Return the (x, y) coordinate for the center point of the cell that contains the specified text.  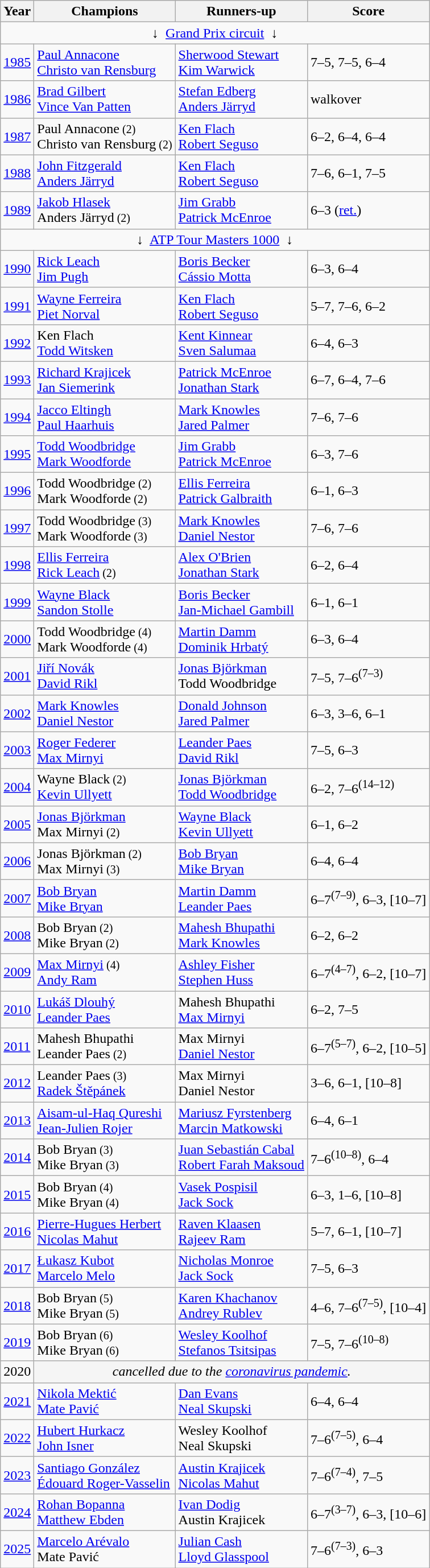
6–7(5–7), 6–2, [10–5] (368, 1047)
Paul Annacone (2) Christo van Rensburg (2) (105, 137)
7–5, 7–6(7–3) (368, 676)
2007 (17, 898)
7–6, 6–1, 7–5 (368, 173)
7–6(7–3), 6–3 (368, 1549)
2023 (17, 1475)
6–7, 6–4, 7–6 (368, 380)
6–2, 6–2 (368, 935)
Dan Evans Neal Skupski (241, 1401)
cancelled due to the coronavirus pandemic. (232, 1372)
1991 (17, 306)
2000 (17, 639)
John Fitzgerald Anders Järryd (105, 173)
2018 (17, 1305)
Leander Paes David Rikl (241, 750)
1987 (17, 137)
Bob Bryan (5) Mike Bryan (5) (105, 1305)
2021 (17, 1401)
Rick Leach Jim Pugh (105, 269)
2009 (17, 972)
2012 (17, 1083)
Bob Bryan (6) Mike Bryan (6) (105, 1343)
Mahesh Bhupathi Max Mirnyi (241, 1009)
1993 (17, 380)
2004 (17, 787)
7–6(7–4), 7–5 (368, 1475)
1997 (17, 528)
Sherwood Stewart Kim Warwick (241, 63)
5–7, 6–1, [10–7] (368, 1231)
Patrick McEnroe Jonathan Stark (241, 380)
Year (17, 11)
↓ Grand Prix circuit ↓ (215, 33)
1985 (17, 63)
Martin Damm Leander Paes (241, 898)
Max Mirnyi (4) Andy Ram (105, 972)
Wesley Koolhof Stefanos Tsitsipas (241, 1343)
Vasek Pospisil Jack Sock (241, 1195)
Wayne Black (2) Kevin Ullyett (105, 787)
Roger Federer Max Mirnyi (105, 750)
Marcelo Arévalo Mate Pavić (105, 1549)
1994 (17, 416)
3–6, 6–1, [10–8] (368, 1083)
2003 (17, 750)
↓ ATP Tour Masters 1000 ↓ (215, 240)
2005 (17, 824)
Ivan Dodig Austin Krajicek (241, 1512)
Jonas Björkman Max Mirnyi (2) (105, 824)
Score (368, 11)
Santiago González Édouard Roger-Vasselin (105, 1475)
2022 (17, 1438)
Todd Woodbridge (3) Mark Woodforde (3) (105, 528)
1998 (17, 566)
Champions (105, 11)
Karen Khachanov Andrey Rublev (241, 1305)
6–2, 7–5 (368, 1009)
Ellis Ferreira Patrick Galbraith (241, 492)
Łukasz Kubot Marcelo Melo (105, 1269)
Julian Cash Lloyd Glasspool (241, 1549)
Todd Woodbridge Mark Woodforde (105, 454)
Austin Krajicek Nicolas Mahut (241, 1475)
Bob Bryan (2) Mike Bryan (2) (105, 935)
6–4, 6–1 (368, 1121)
6–7(7–9), 6–3, [10–7] (368, 898)
Mahesh Bhupathi Leander Paes (2) (105, 1047)
1989 (17, 211)
Alex O'Brien Jonathan Stark (241, 566)
6–2, 6–4, 6–4 (368, 137)
Wayne Black Kevin Ullyett (241, 824)
1986 (17, 99)
7–6(10–8), 6–4 (368, 1157)
7–5, 7–5, 6–4 (368, 63)
6–4, 6–3 (368, 343)
2011 (17, 1047)
Todd Woodbridge (2) Mark Woodforde (2) (105, 492)
Wayne Black Sandon Stolle (105, 602)
2014 (17, 1157)
Hubert Hurkacz John Isner (105, 1438)
4–6, 7–6(7–5), [10–4] (368, 1305)
1996 (17, 492)
Wayne Ferreira Piet Norval (105, 306)
Mariusz Fyrstenberg Marcin Matkowski (241, 1121)
Jakob Hlasek Anders Järryd (2) (105, 211)
6–7(3–7), 6–3, [10–6] (368, 1512)
Juan Sebastián Cabal Robert Farah Maksoud (241, 1157)
2001 (17, 676)
1990 (17, 269)
2010 (17, 1009)
Jiří Novák David Rikl (105, 676)
2015 (17, 1195)
Bob Bryan (3) Mike Bryan (3) (105, 1157)
Jonas Björkman (2) Max Mirnyi (3) (105, 861)
6–1, 6–2 (368, 824)
Nikola Mektić Mate Pavić (105, 1401)
2008 (17, 935)
Paul Annacone Christo van Rensburg (105, 63)
Boris Becker Jan-Michael Gambill (241, 602)
1995 (17, 454)
Martin Damm Dominik Hrbatý (241, 639)
Jacco Eltingh Paul Haarhuis (105, 416)
2013 (17, 1121)
6–3, 1–6, [10–8] (368, 1195)
6–3, 7–6 (368, 454)
Wesley Koolhof Neal Skupski (241, 1438)
Mark Knowles Jared Palmer (241, 416)
7–6(7–5), 6–4 (368, 1438)
1988 (17, 173)
6–1, 6–3 (368, 492)
Boris Becker Cássio Motta (241, 269)
Lukáš Dlouhý Leander Paes (105, 1009)
2019 (17, 1343)
Mahesh Bhupathi Mark Knowles (241, 935)
Brad Gilbert Vince Van Patten (105, 99)
Pierre-Hugues Herbert Nicolas Mahut (105, 1231)
Bob Bryan (4) Mike Bryan (4) (105, 1195)
Stefan Edberg Anders Järryd (241, 99)
5–7, 7–6, 6–2 (368, 306)
6–2, 6–4 (368, 566)
2006 (17, 861)
Runners-up (241, 11)
Leander Paes (3) Radek Štěpánek (105, 1083)
Donald Johnson Jared Palmer (241, 713)
Ellis Ferreira Rick Leach (2) (105, 566)
2017 (17, 1269)
6–3, 3–6, 6–1 (368, 713)
Aisam-ul-Haq Qureshi Jean-Julien Rojer (105, 1121)
2025 (17, 1549)
2024 (17, 1512)
2016 (17, 1231)
Richard Krajicek Jan Siemerink (105, 380)
1992 (17, 343)
2020 (17, 1372)
6–2, 7–6(14–12) (368, 787)
2002 (17, 713)
Kent Kinnear Sven Salumaa (241, 343)
Rohan Bopanna Matthew Ebden (105, 1512)
6–3 (ret.) (368, 211)
6–1, 6–1 (368, 602)
1999 (17, 602)
Nicholas Monroe Jack Sock (241, 1269)
Ashley Fisher Stephen Huss (241, 972)
Ken Flach Todd Witsken (105, 343)
Todd Woodbridge (4) Mark Woodforde (4) (105, 639)
walkover (368, 99)
Raven Klaasen Rajeev Ram (241, 1231)
7–5, 7–6(10–8) (368, 1343)
6–7(4–7), 6–2, [10–7] (368, 972)
